Search for the cell housing the specified text and yield its (X, Y) center coordinate. 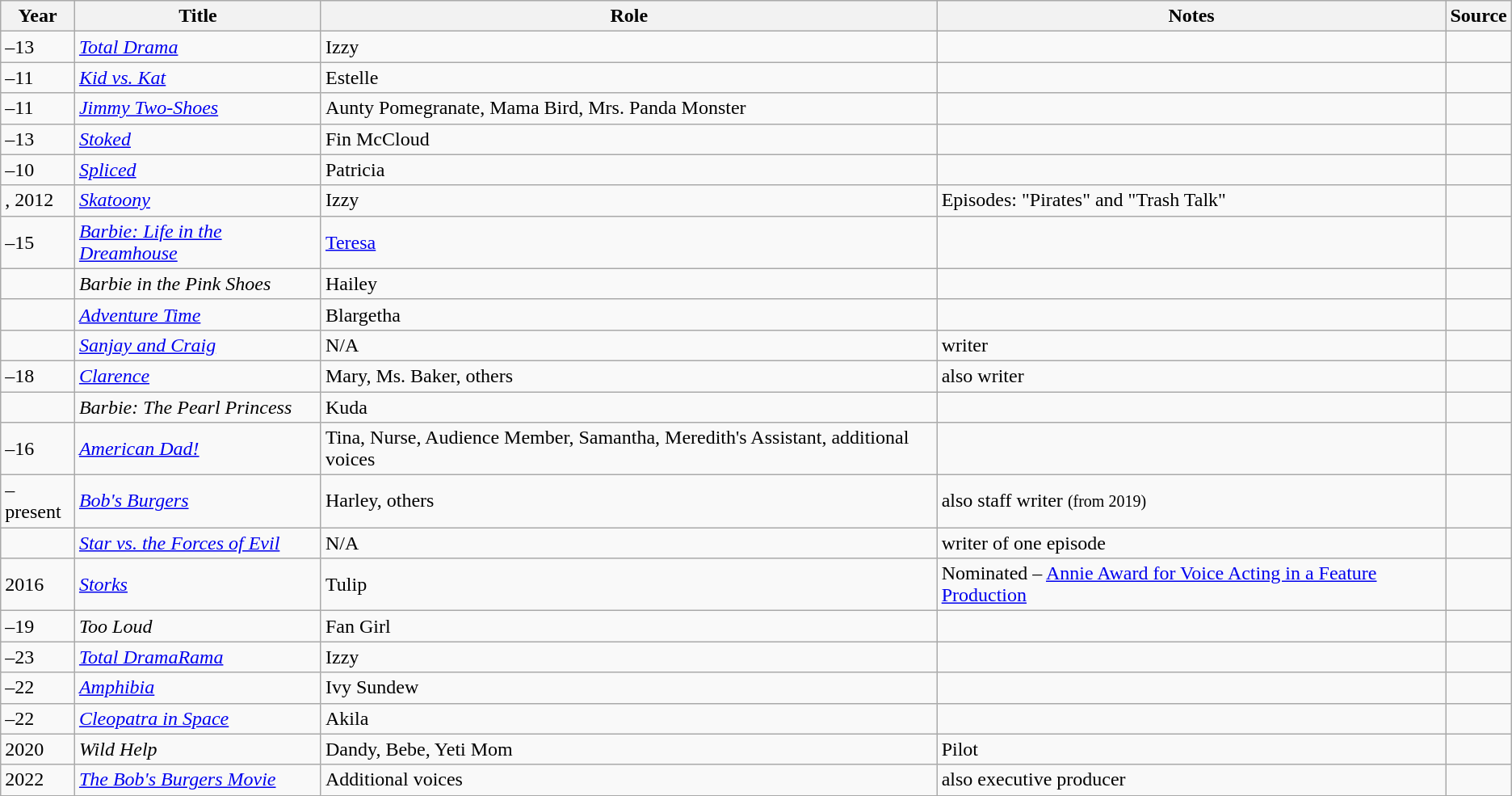
Skatoony (197, 200)
Kuda (628, 406)
Kid vs. Kat (197, 78)
2022 (38, 780)
Jimmy Two-Shoes (197, 108)
Ivy Sundew (628, 688)
Year (38, 16)
–23 (38, 657)
Role (628, 16)
Total Drama (197, 47)
also staff writer (from 2019) (1191, 501)
Mary, Ms. Baker, others (628, 376)
Harley, others (628, 501)
–present (38, 501)
Episodes: "Pirates" and "Trash Talk" (1191, 200)
American Dad! (197, 449)
The Bob's Burgers Movie (197, 780)
Fin McCloud (628, 139)
–10 (38, 170)
Notes (1191, 16)
Adventure Time (197, 314)
–15 (38, 242)
Akila (628, 718)
–19 (38, 626)
also executive producer (1191, 780)
Spliced (197, 170)
Patricia (628, 170)
Amphibia (197, 688)
Barbie: The Pearl Princess (197, 406)
Sanjay and Craig (197, 345)
writer of one episode (1191, 543)
Tulip (628, 585)
Nominated – Annie Award for Voice Acting in a Feature Production (1191, 585)
–18 (38, 376)
Pilot (1191, 749)
Tina, Nurse, Audience Member, Samantha, Meredith's Assistant, additional voices (628, 449)
Teresa (628, 242)
Barbie in the Pink Shoes (197, 284)
Too Loud (197, 626)
Source (1478, 16)
Blargetha (628, 314)
Clarence (197, 376)
Estelle (628, 78)
, 2012 (38, 200)
also writer (1191, 376)
–16 (38, 449)
Wild Help (197, 749)
Total DramaRama (197, 657)
Bob's Burgers (197, 501)
Star vs. the Forces of Evil (197, 543)
Hailey (628, 284)
Title (197, 16)
Dandy, Bebe, Yeti Mom (628, 749)
2016 (38, 585)
Fan Girl (628, 626)
Stoked (197, 139)
Barbie: Life in the Dreamhouse (197, 242)
2020 (38, 749)
Aunty Pomegranate, Mama Bird, Mrs. Panda Monster (628, 108)
Additional voices (628, 780)
Storks (197, 585)
writer (1191, 345)
Cleopatra in Space (197, 718)
